Search for the cell housing the specified text and yield its (x, y) center coordinate. 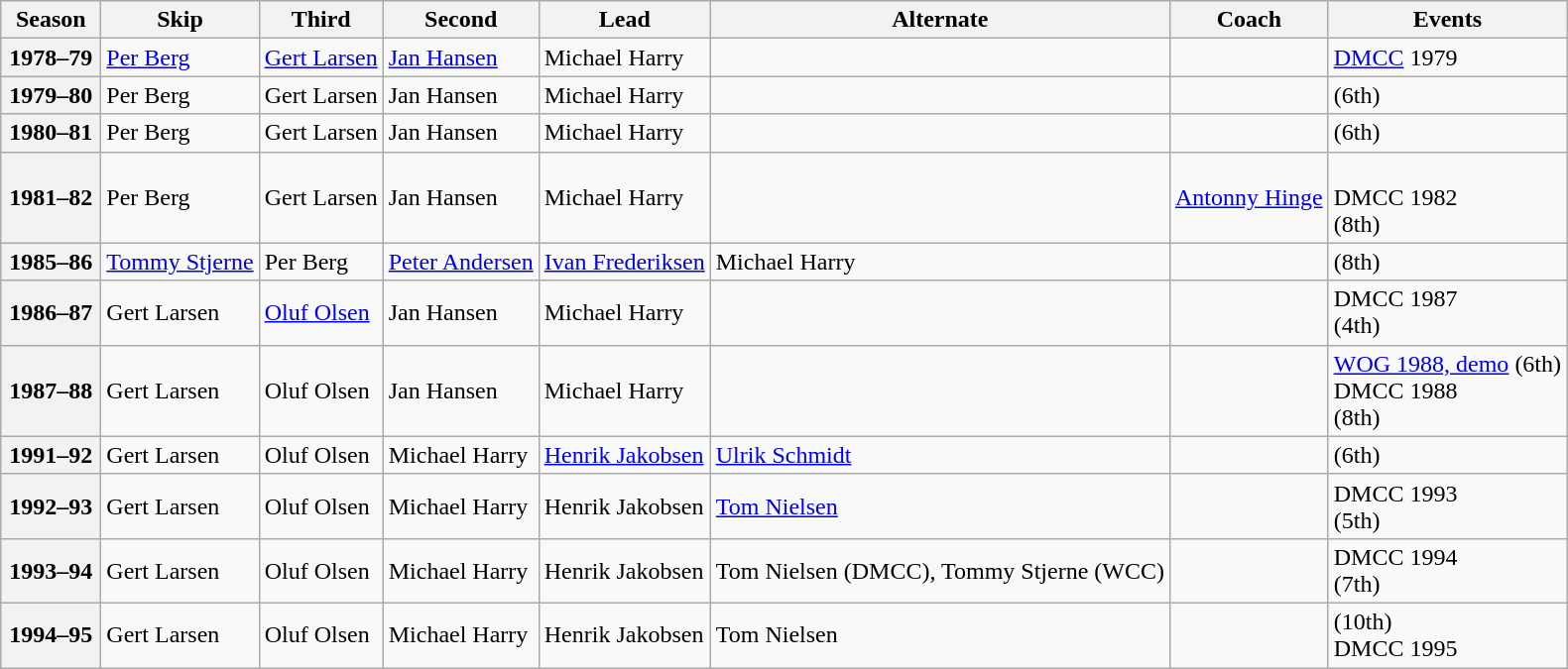
1979–80 (52, 95)
1986–87 (52, 313)
1987–88 (52, 390)
(10th)DMCC 1995 (1447, 634)
1978–79 (52, 57)
Events (1447, 20)
Tom Nielsen (DMCC), Tommy Stjerne (WCC) (940, 571)
Antonny Hinge (1249, 197)
DMCC 1982 (8th) (1447, 197)
Peter Andersen (460, 262)
(8th) (1447, 262)
1994–95 (52, 634)
Season (52, 20)
Skip (181, 20)
Ivan Frederiksen (625, 262)
DMCC 1994 (7th) (1447, 571)
1985–86 (52, 262)
Coach (1249, 20)
1992–93 (52, 505)
WOG 1988, demo (6th)DMCC 1988 (8th) (1447, 390)
DMCC 1987 (4th) (1447, 313)
1980–81 (52, 133)
1981–82 (52, 197)
Tommy Stjerne (181, 262)
Ulrik Schmidt (940, 455)
Third (321, 20)
DMCC 1979 (1447, 57)
Lead (625, 20)
Alternate (940, 20)
Second (460, 20)
1991–92 (52, 455)
1993–94 (52, 571)
DMCC 1993 (5th) (1447, 505)
